Capture the cell that displays the provided text and extract its [X, Y] central coordinate. 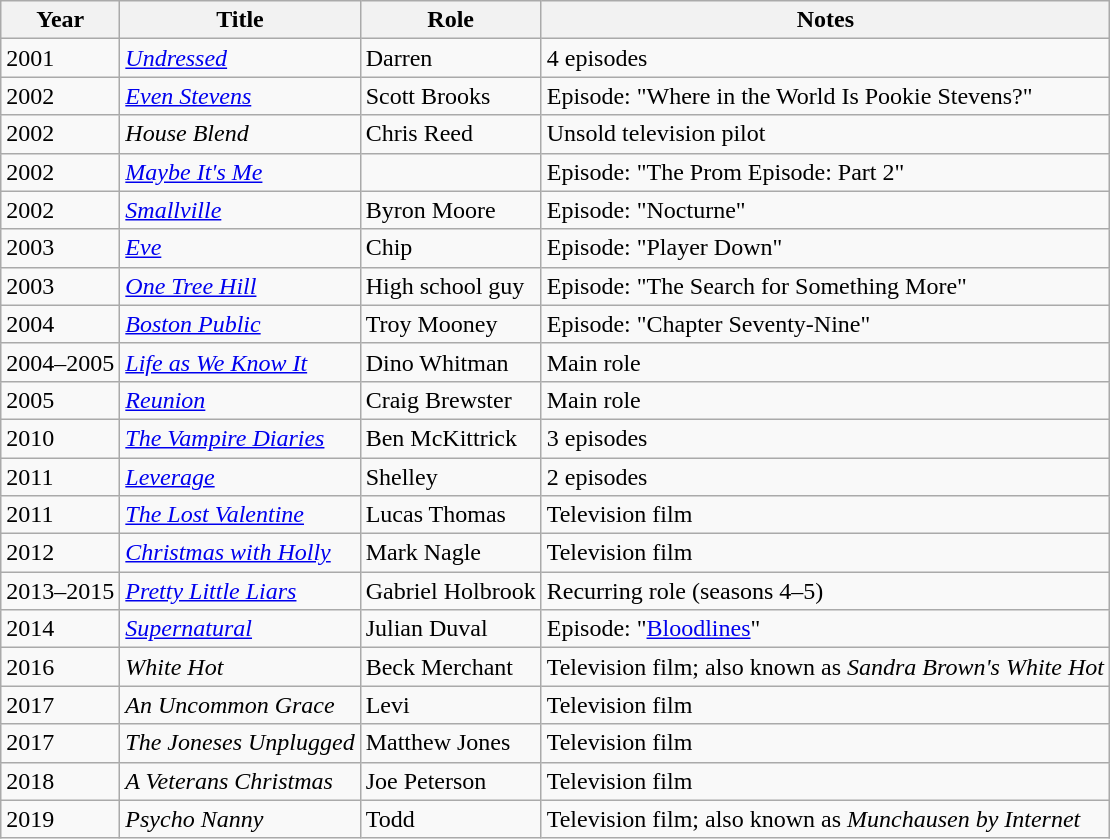
House Blend [240, 134]
Episode: "Player Down" [825, 248]
Gabriel Holbrook [450, 591]
Supernatural [240, 629]
Notes [825, 20]
Byron Moore [450, 210]
2013–2015 [60, 591]
2004 [60, 324]
Beck Merchant [450, 667]
Role [450, 20]
2012 [60, 553]
Psycho Nanny [240, 819]
Episode: "Where in the World Is Pookie Stevens?" [825, 96]
Undressed [240, 58]
Darren [450, 58]
High school guy [450, 286]
Even Stevens [240, 96]
Scott Brooks [450, 96]
2010 [60, 438]
4 episodes [825, 58]
Episode: "Bloodlines" [825, 629]
2014 [60, 629]
2018 [60, 781]
Joe Peterson [450, 781]
Dino Whitman [450, 362]
Boston Public [240, 324]
Mark Nagle [450, 553]
Television film; also known as Munchausen by Internet [825, 819]
An Uncommon Grace [240, 705]
Ben McKittrick [450, 438]
Todd [450, 819]
2019 [60, 819]
Troy Mooney [450, 324]
3 episodes [825, 438]
Episode: "The Prom Episode: Part 2" [825, 172]
Television film; also known as Sandra Brown's White Hot [825, 667]
Pretty Little Liars [240, 591]
Episode: "Nocturne" [825, 210]
2 episodes [825, 477]
Julian Duval [450, 629]
Eve [240, 248]
Unsold television pilot [825, 134]
Reunion [240, 400]
2005 [60, 400]
Life as We Know It [240, 362]
A Veterans Christmas [240, 781]
Smallville [240, 210]
Matthew Jones [450, 743]
Chip [450, 248]
The Joneses Unplugged [240, 743]
White Hot [240, 667]
The Lost Valentine [240, 515]
Maybe It's Me [240, 172]
Chris Reed [450, 134]
Levi [450, 705]
Recurring role (seasons 4–5) [825, 591]
Leverage [240, 477]
Title [240, 20]
The Vampire Diaries [240, 438]
Episode: "Chapter Seventy-Nine" [825, 324]
Lucas Thomas [450, 515]
Episode: "The Search for Something More" [825, 286]
Shelley [450, 477]
2004–2005 [60, 362]
Craig Brewster [450, 400]
2001 [60, 58]
Christmas with Holly [240, 553]
Year [60, 20]
2016 [60, 667]
One Tree Hill [240, 286]
